Provide the (x, y) coordinate of the cell's center where the given text is located.  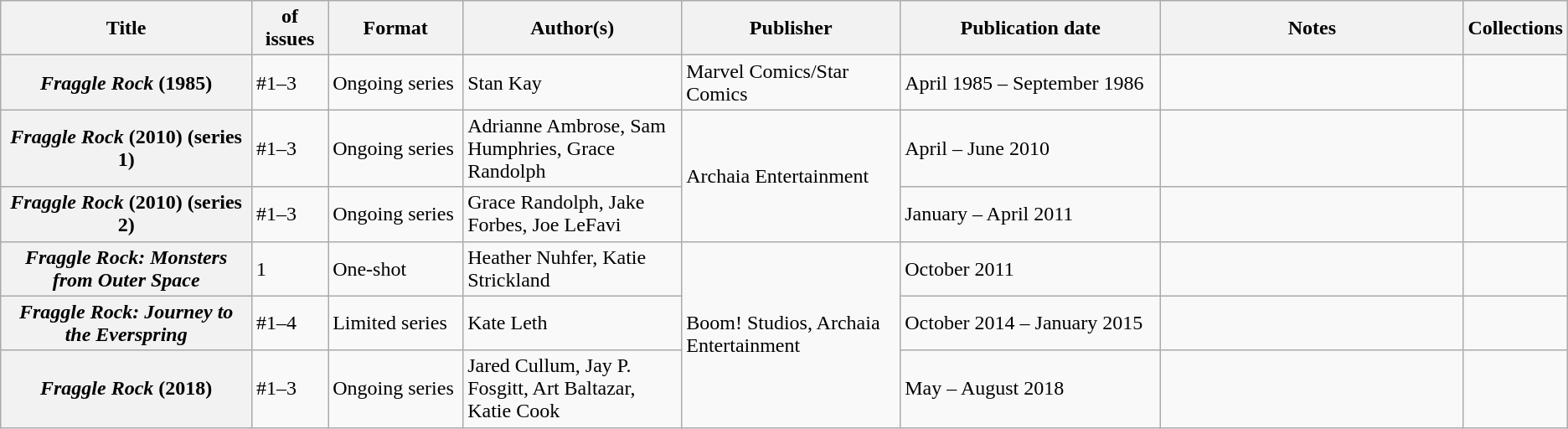
Jared Cullum, Jay P. Fosgitt, Art Baltazar, Katie Cook (573, 389)
Boom! Studios, Archaia Entertainment (791, 334)
#1–4 (290, 323)
Fraggle Rock: Monsters from Outer Space (126, 268)
Limited series (395, 323)
1 (290, 268)
Title (126, 28)
April 1985 – September 1986 (1030, 82)
Heather Nuhfer, Katie Strickland (573, 268)
Stan Kay (573, 82)
January – April 2011 (1030, 214)
May – August 2018 (1030, 389)
October 2014 – January 2015 (1030, 323)
of issues (290, 28)
One-shot (395, 268)
Archaia Entertainment (791, 176)
Fraggle Rock (1985) (126, 82)
April – June 2010 (1030, 148)
Collections (1515, 28)
Marvel Comics/Star Comics (791, 82)
Grace Randolph, Jake Forbes, Joe LeFavi (573, 214)
Kate Leth (573, 323)
Author(s) (573, 28)
Fraggle Rock (2010) (series 2) (126, 214)
Publisher (791, 28)
October 2011 (1030, 268)
Format (395, 28)
Fraggle Rock (2018) (126, 389)
Fraggle Rock (2010) (series 1) (126, 148)
Publication date (1030, 28)
Adrianne Ambrose, Sam Humphries, Grace Randolph (573, 148)
Fraggle Rock: Journey to the Everspring (126, 323)
Notes (1312, 28)
